Output the [X, Y] coordinate of the center of the cell containing the given text.  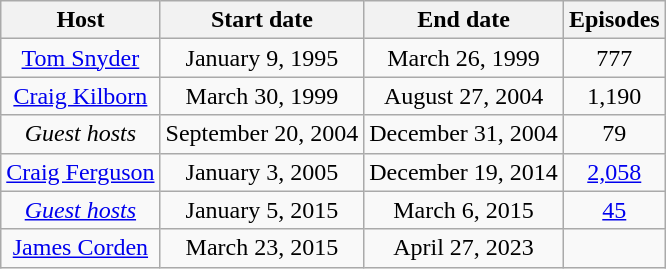
2,058 [614, 172]
September 20, 2004 [262, 134]
March 23, 2015 [262, 248]
December 31, 2004 [464, 134]
Host [80, 20]
Tom Snyder [80, 58]
January 9, 1995 [262, 58]
End date [464, 20]
March 26, 1999 [464, 58]
1,190 [614, 96]
March 30, 1999 [262, 96]
Episodes [614, 20]
April 27, 2023 [464, 248]
79 [614, 134]
January 5, 2015 [262, 210]
December 19, 2014 [464, 172]
Craig Kilborn [80, 96]
March 6, 2015 [464, 210]
August 27, 2004 [464, 96]
45 [614, 210]
January 3, 2005 [262, 172]
Craig Ferguson [80, 172]
777 [614, 58]
James Corden [80, 248]
Start date [262, 20]
